Find where the given text appears and provide that cell's center as [x, y] coordinate. 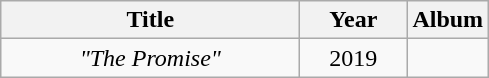
Year [354, 20]
2019 [354, 58]
"The Promise" [150, 58]
Title [150, 20]
Album [448, 20]
